Detect which cell encompasses the target text, then output its [X, Y] center coordinate. 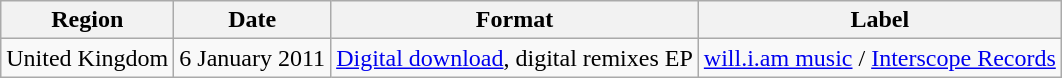
United Kingdom [88, 58]
Region [88, 20]
will.i.am music / Interscope Records [880, 58]
Digital download, digital remixes EP [515, 58]
Format [515, 20]
6 January 2011 [252, 58]
Date [252, 20]
Label [880, 20]
